Return [X, Y] of the center of cell containing provided text 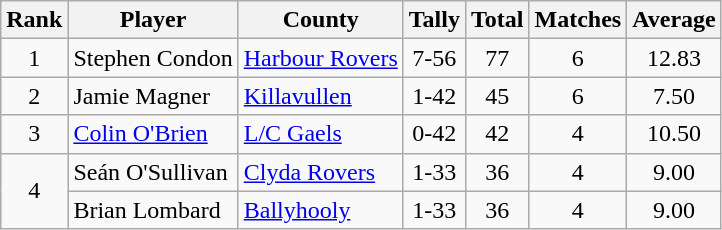
Seán O'Sullivan [153, 172]
Total [497, 20]
12.83 [674, 58]
Average [674, 20]
Harbour Rovers [320, 58]
7.50 [674, 96]
Brian Lombard [153, 210]
Jamie Magner [153, 96]
Player [153, 20]
Rank [34, 20]
Killavullen [320, 96]
45 [497, 96]
7-56 [434, 58]
Matches [578, 20]
Clyda Rovers [320, 172]
Colin O'Brien [153, 134]
10.50 [674, 134]
Ballyhooly [320, 210]
2 [34, 96]
Stephen Condon [153, 58]
County [320, 20]
Tally [434, 20]
0-42 [434, 134]
L/C Gaels [320, 134]
42 [497, 134]
1 [34, 58]
1-42 [434, 96]
3 [34, 134]
77 [497, 58]
